For the text-containing cell, return its midpoint in (X, Y) coordinate format. 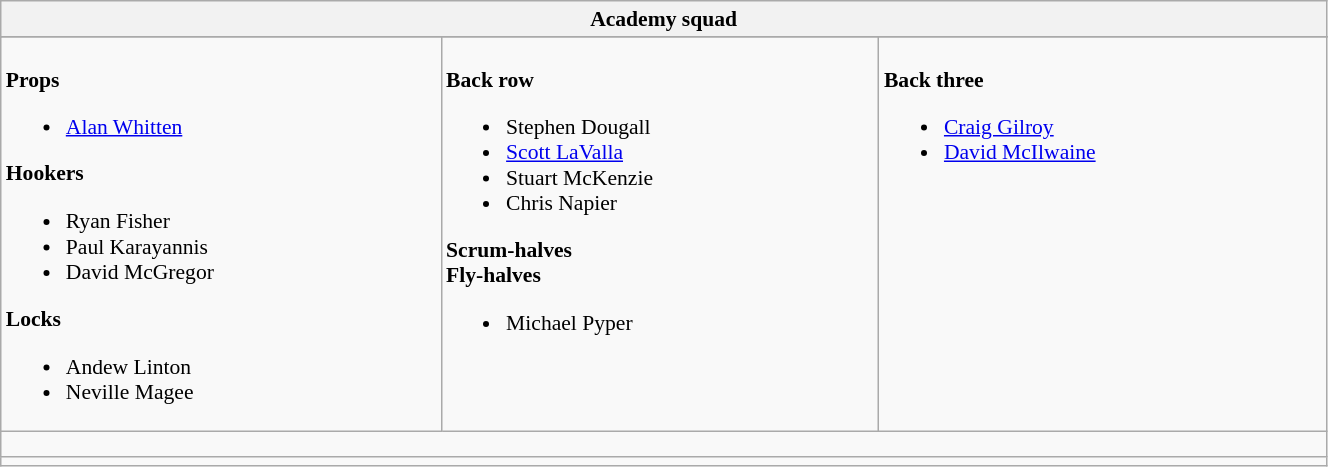
Props Alan WhittenHookers Ryan Fisher Paul Karayannis David McGregorLocks Andew Linton Neville Magee (221, 234)
Back row Stephen Dougall Scott LaValla Stuart McKenzie Chris NapierScrum-halvesFly-halves Michael Pyper (660, 234)
Back three Craig Gilroy David McIlwaine (1103, 234)
Academy squad (664, 19)
